Extract the [X, Y] coordinate from the center of the cell holding the provided text.  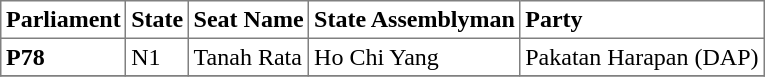
Seat Name [248, 20]
Party [642, 20]
State Assemblyman [414, 20]
Pakatan Harapan (DAP) [642, 57]
State [157, 20]
Tanah Rata [248, 57]
N1 [157, 57]
Ho Chi Yang [414, 57]
Parliament [64, 20]
P78 [64, 57]
